Output the (x, y) coordinate of the center of the cell containing the given text.  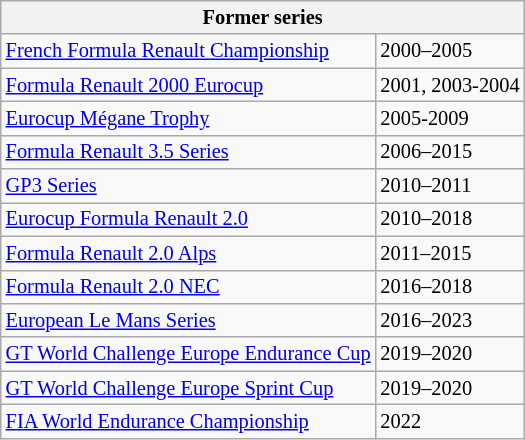
GP3 Series (188, 186)
Eurocup Formula Renault 2.0 (188, 219)
2006–2015 (450, 152)
Eurocup Mégane Trophy (188, 118)
European Le Mans Series (188, 320)
2016–2018 (450, 287)
2010–2011 (450, 186)
2016–2023 (450, 320)
2010–2018 (450, 219)
2000–2005 (450, 51)
GT World Challenge Europe Sprint Cup (188, 388)
Formula Renault 2.0 Alps (188, 253)
FIA World Endurance Championship (188, 421)
GT World Challenge Europe Endurance Cup (188, 354)
2001, 2003-2004 (450, 85)
Formula Renault 2000 Eurocup (188, 85)
2005-2009 (450, 118)
Former series (263, 17)
Formula Renault 3.5 Series (188, 152)
2011–2015 (450, 253)
Formula Renault 2.0 NEC (188, 287)
French Formula Renault Championship (188, 51)
2022 (450, 421)
